Locate the cell with the specified text and output its [X, Y] center coordinate. 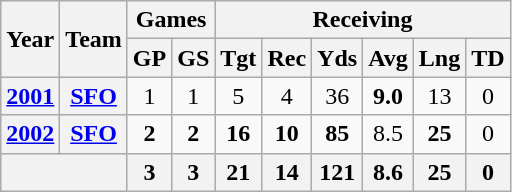
Yds [338, 58]
Tgt [238, 58]
21 [238, 172]
2002 [30, 134]
2001 [30, 96]
36 [338, 96]
4 [287, 96]
14 [287, 172]
Avg [388, 58]
TD [488, 58]
Lng [439, 58]
GS [194, 58]
8.6 [388, 172]
8.5 [388, 134]
13 [439, 96]
121 [338, 172]
Receiving [362, 20]
5 [238, 96]
Games [170, 20]
16 [238, 134]
GP [149, 58]
85 [338, 134]
Rec [287, 58]
10 [287, 134]
9.0 [388, 96]
Year [30, 39]
Team [94, 39]
